Return the (x, y) coordinate for the center point of the cell that contains the specified text.  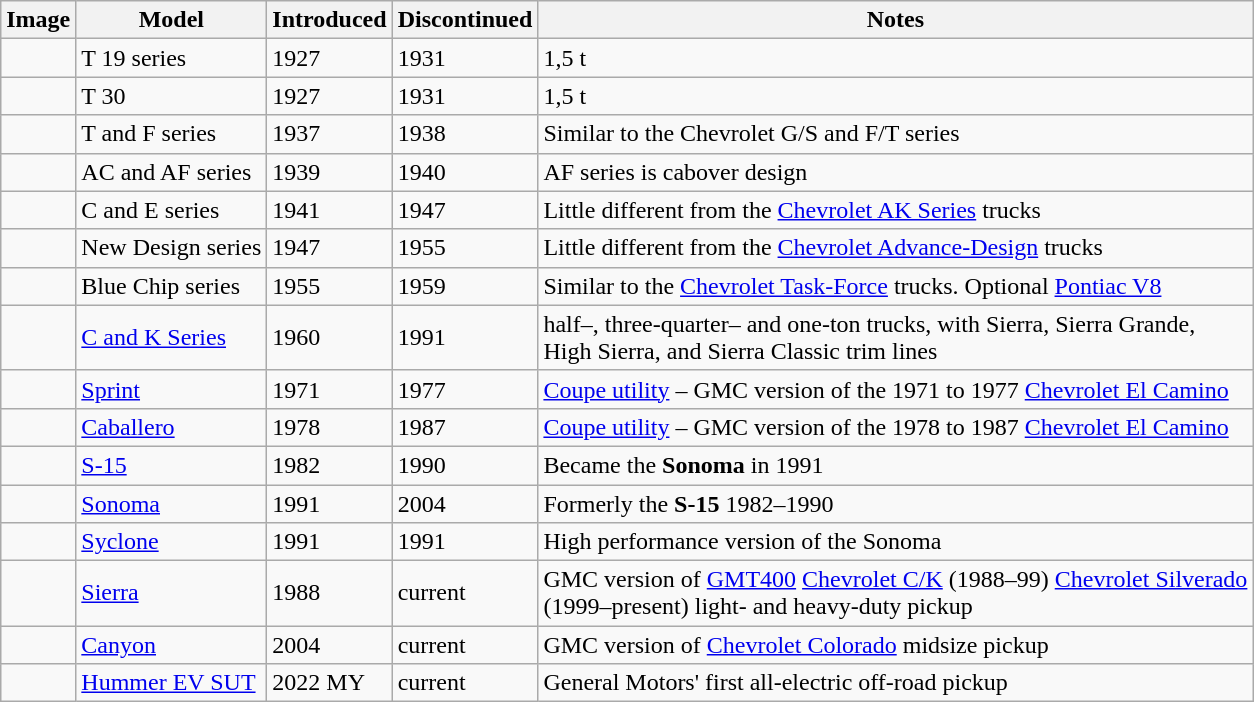
Blue Chip series (172, 286)
Coupe utility – GMC version of the 1978 to 1987 Chevrolet El Camino (896, 427)
1960 (330, 338)
Caballero (172, 427)
1939 (330, 172)
GMC version of GMT400 Chevrolet C/K (1988–99) Chevrolet Silverado (1999–present) light- and heavy-duty pickup (896, 594)
1982 (330, 465)
T 30 (172, 96)
Formerly the S-15 1982–1990 (896, 503)
GMC version of Chevrolet Colorado midsize pickup (896, 645)
1990 (465, 465)
1938 (465, 134)
Coupe utility – GMC version of the 1971 to 1977 Chevrolet El Camino (896, 389)
half–, three-quarter– and one-ton trucks, with Sierra, Sierra Grande, High Sierra, and Sierra Classic trim lines (896, 338)
1971 (330, 389)
1959 (465, 286)
Discontinued (465, 20)
AC and AF series (172, 172)
Little different from the Chevrolet AK Series trucks (896, 210)
2022 MY (330, 683)
1987 (465, 427)
Sprint (172, 389)
New Design series (172, 248)
Became the Sonoma in 1991 (896, 465)
Notes (896, 20)
High performance version of the Sonoma (896, 542)
1988 (330, 594)
S-15 (172, 465)
Sonoma (172, 503)
Canyon (172, 645)
T 19 series (172, 58)
Model (172, 20)
Hummer EV SUT (172, 683)
Syclone (172, 542)
Similar to the Chevrolet Task-Force trucks. Optional Pontiac V8 (896, 286)
AF series is cabover design (896, 172)
Image (38, 20)
1937 (330, 134)
1978 (330, 427)
Little different from the Chevrolet Advance-Design trucks (896, 248)
1940 (465, 172)
Introduced (330, 20)
T and F series (172, 134)
General Motors' first all-electric off-road pickup (896, 683)
C and E series (172, 210)
1977 (465, 389)
1941 (330, 210)
Similar to the Chevrolet G/S and F/T series (896, 134)
C and K Series (172, 338)
Sierra (172, 594)
